Extract the [x, y] coordinate from the center of the cell holding the provided text.  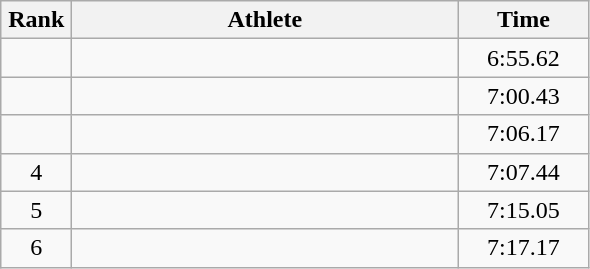
7:15.05 [524, 210]
Time [524, 20]
4 [36, 172]
5 [36, 210]
6 [36, 248]
7:06.17 [524, 134]
Rank [36, 20]
7:17.17 [524, 248]
7:07.44 [524, 172]
7:00.43 [524, 96]
6:55.62 [524, 58]
Athlete [265, 20]
